Return [X, Y] of the center of cell containing provided text 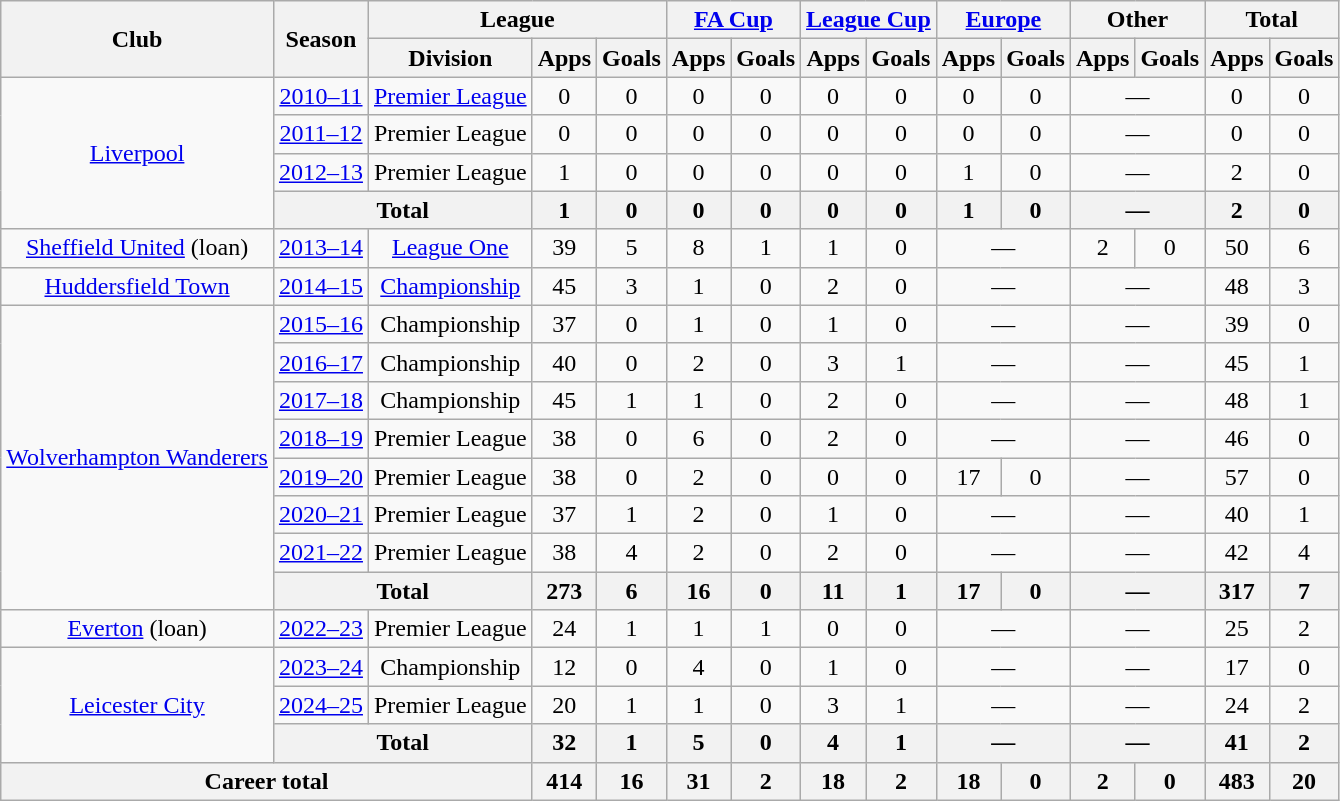
2019–20 [320, 477]
7 [1304, 591]
41 [1237, 743]
46 [1237, 438]
2014–15 [320, 286]
2013–14 [320, 248]
FA Cup [733, 20]
Wolverhampton Wanderers [138, 457]
50 [1237, 248]
31 [698, 781]
2021–22 [320, 553]
Division [450, 58]
Other [1137, 20]
Leicester City [138, 705]
2011–12 [320, 134]
2024–25 [320, 705]
317 [1237, 591]
2012–13 [320, 172]
2018–19 [320, 438]
11 [834, 591]
2022–23 [320, 629]
57 [1237, 477]
Liverpool [138, 153]
2023–24 [320, 667]
Sheffield United (loan) [138, 248]
Club [138, 39]
League Cup [869, 20]
2016–17 [320, 362]
Everton (loan) [138, 629]
League [517, 20]
Career total [266, 781]
2015–16 [320, 324]
League One [450, 248]
483 [1237, 781]
Europe [1003, 20]
273 [564, 591]
2017–18 [320, 400]
Season [320, 39]
25 [1237, 629]
42 [1237, 553]
8 [698, 248]
414 [564, 781]
32 [564, 743]
2020–21 [320, 515]
2010–11 [320, 96]
Huddersfield Town [138, 286]
12 [564, 667]
